Return the [X, Y] coordinate for the center point of the cell that contains the specified text.  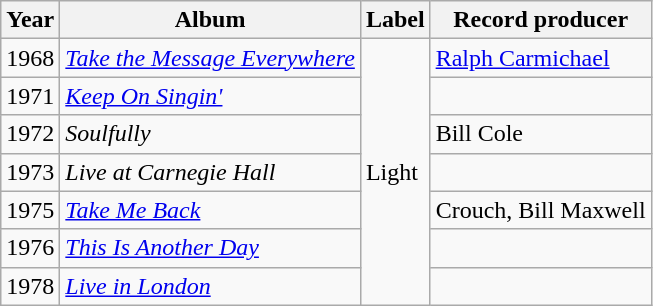
Take Me Back [210, 210]
Bill Cole [540, 134]
Label [395, 20]
1973 [30, 172]
Year [30, 20]
Record producer [540, 20]
Album [210, 20]
Keep On Singin' [210, 96]
Ralph Carmichael [540, 58]
This Is Another Day [210, 248]
1968 [30, 58]
1972 [30, 134]
1976 [30, 248]
Live at Carnegie Hall [210, 172]
Crouch, Bill Maxwell [540, 210]
Live in London [210, 286]
1971 [30, 96]
Light [395, 172]
1975 [30, 210]
1978 [30, 286]
Soulfully [210, 134]
Take the Message Everywhere [210, 58]
